Detect which cell encompasses the target text, then output its (X, Y) center coordinate. 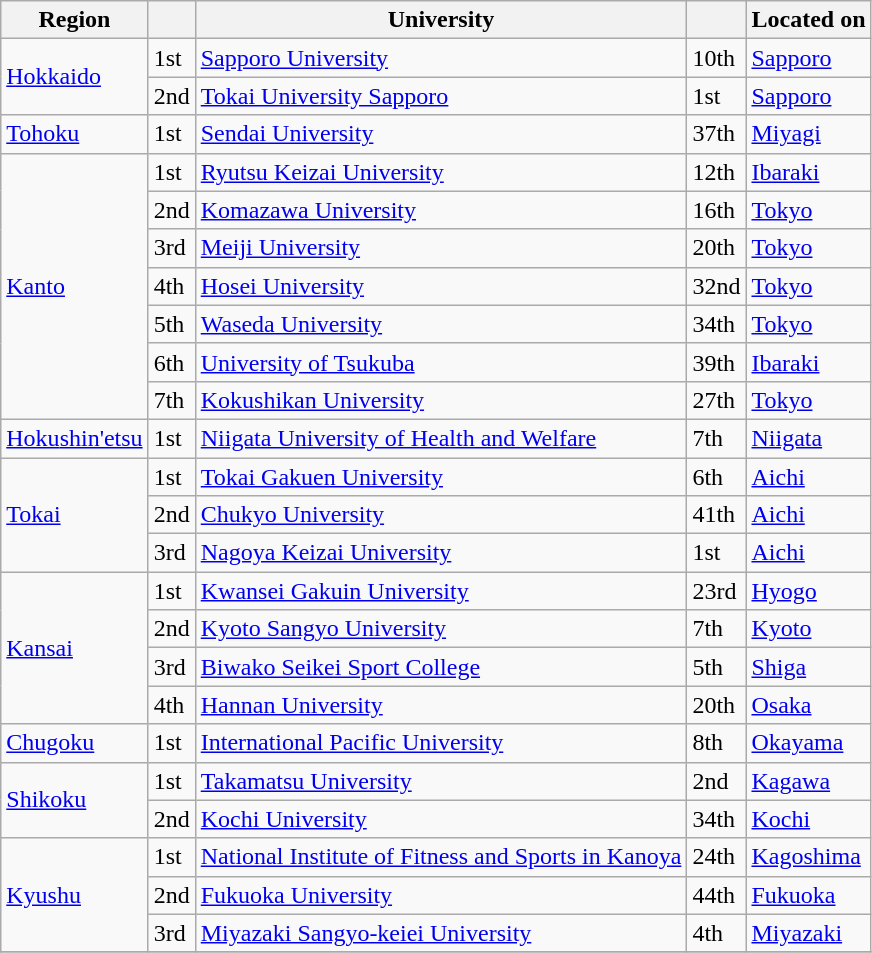
Kyushu (74, 895)
Located on (808, 20)
Ryutsu Keizai University (441, 172)
Region (74, 20)
Komazawa University (441, 210)
27th (716, 400)
Meiji University (441, 248)
Hokushin'etsu (74, 438)
10th (716, 58)
Kochi (808, 819)
16th (716, 210)
Hyogo (808, 591)
12th (716, 172)
Okayama (808, 743)
8th (716, 743)
Miyagi (808, 134)
Hosei University (441, 286)
Shiga (808, 667)
Kwansei Gakuin University (441, 591)
Sendai University (441, 134)
Fukuoka (808, 895)
Kagawa (808, 781)
39th (716, 362)
University of Tsukuba (441, 362)
Hannan University (441, 705)
Kyoto Sangyo University (441, 629)
Nagoya Keizai University (441, 553)
Tokai University Sapporo (441, 96)
32nd (716, 286)
Tokai Gakuen University (441, 477)
Shikoku (74, 800)
International Pacific University (441, 743)
Tohoku (74, 134)
University (441, 20)
24th (716, 857)
Kanto (74, 286)
Tokai (74, 515)
National Institute of Fitness and Sports in Kanoya (441, 857)
Osaka (808, 705)
41th (716, 515)
Miyazaki Sangyo-keiei University (441, 933)
Miyazaki (808, 933)
Chugoku (74, 743)
Fukuoka University (441, 895)
23rd (716, 591)
Niigata University of Health and Welfare (441, 438)
Kokushikan University (441, 400)
Kochi University (441, 819)
37th (716, 134)
Chukyo University (441, 515)
Sapporo University (441, 58)
Kyoto (808, 629)
Waseda University (441, 324)
Kagoshima (808, 857)
Kansai (74, 648)
Niigata (808, 438)
Biwako Seikei Sport College (441, 667)
Hokkaido (74, 77)
Takamatsu University (441, 781)
44th (716, 895)
